Pinpoint the cell where the given text exists, returning its [x, y] midpoint coordinate. 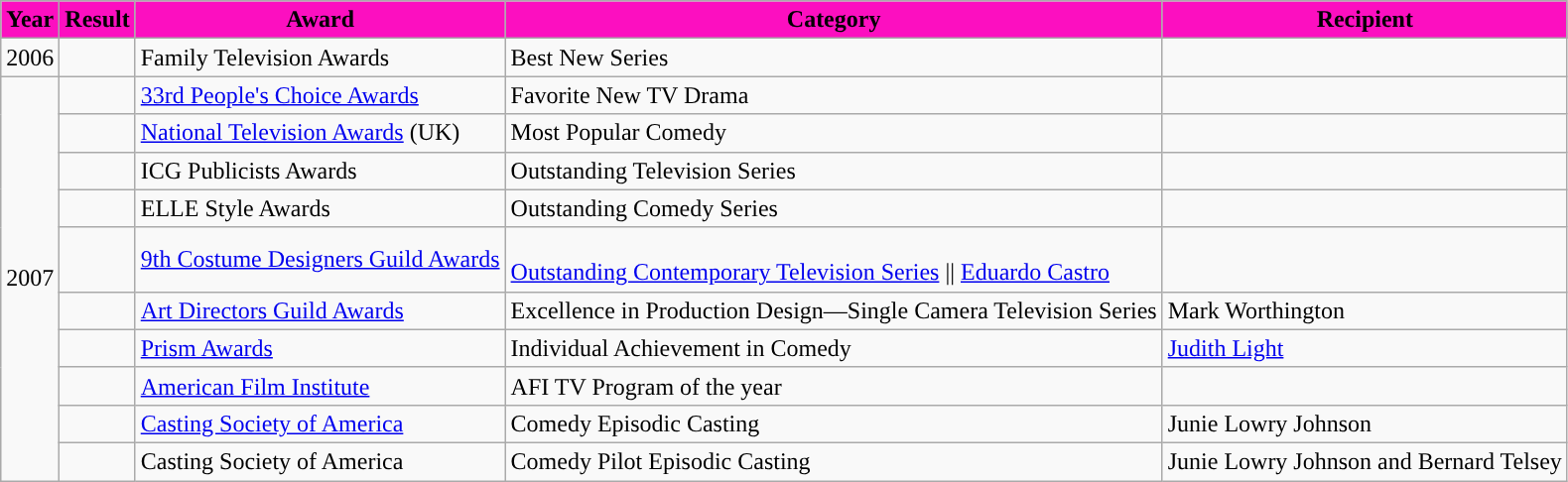
Result [97, 20]
Judith Light [1365, 348]
Excellence in Production Design—Single Camera Television Series [834, 310]
Prism Awards [320, 348]
Outstanding Contemporary Television Series || Eduardo Castro [834, 260]
Junie Lowry Johnson and Bernard Telsey [1365, 461]
Outstanding Television Series [834, 171]
2007 [30, 279]
Recipient [1365, 20]
Best New Series [834, 58]
Favorite New TV Drama [834, 95]
Art Directors Guild Awards [320, 310]
Individual Achievement in Comedy [834, 348]
Most Popular Comedy [834, 133]
ELLE Style Awards [320, 208]
ICG Publicists Awards [320, 171]
Mark Worthington [1365, 310]
9th Costume Designers Guild Awards [320, 260]
2006 [30, 58]
33rd People's Choice Awards [320, 95]
National Television Awards (UK) [320, 133]
American Film Institute [320, 386]
Year [30, 20]
AFI TV Program of the year [834, 386]
Outstanding Comedy Series [834, 208]
Award [320, 20]
Comedy Episodic Casting [834, 423]
Family Television Awards [320, 58]
Comedy Pilot Episodic Casting [834, 461]
Junie Lowry Johnson [1365, 423]
Category [834, 20]
